From the cell containing the given text, extract its center point as [X, Y] coordinate. 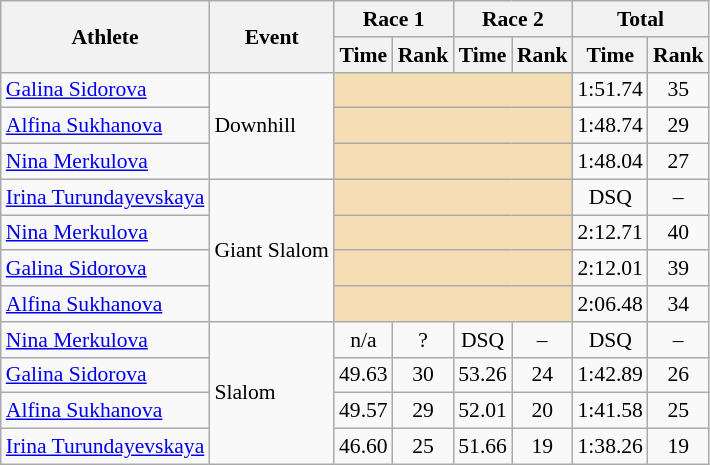
Giant Slalom [272, 250]
46.60 [364, 447]
30 [424, 375]
Athlete [106, 36]
52.01 [482, 411]
40 [678, 233]
53.26 [482, 375]
Race 1 [394, 19]
39 [678, 269]
1:38.26 [610, 447]
Total [640, 19]
49.57 [364, 411]
2:12.71 [610, 233]
? [424, 340]
1:42.89 [610, 375]
Race 2 [512, 19]
35 [678, 90]
49.63 [364, 375]
1:48.04 [610, 162]
2:06.48 [610, 304]
26 [678, 375]
51.66 [482, 447]
34 [678, 304]
24 [542, 375]
n/a [364, 340]
1:41.58 [610, 411]
27 [678, 162]
Slalom [272, 393]
1:51.74 [610, 90]
Event [272, 36]
1:48.74 [610, 126]
Downhill [272, 126]
20 [542, 411]
2:12.01 [610, 269]
